Pinpoint the cell where the given text exists, returning its (X, Y) midpoint coordinate. 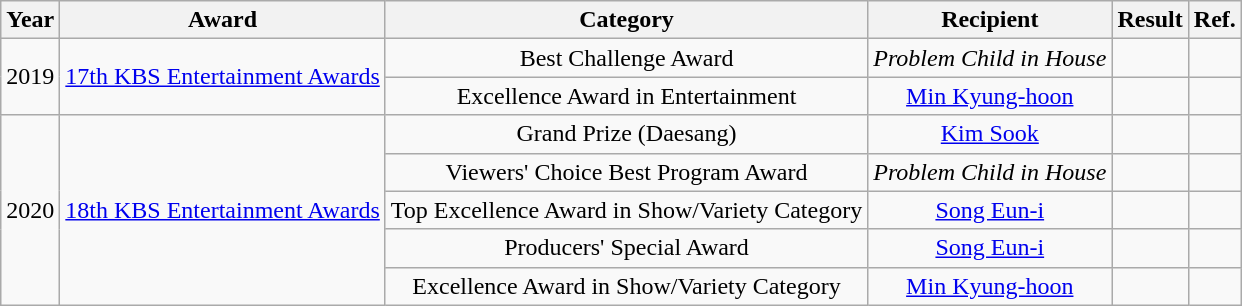
Ref. (1214, 20)
Result (1150, 20)
2020 (30, 210)
Year (30, 20)
Producers' Special Award (626, 248)
Excellence Award in Entertainment (626, 96)
Category (626, 20)
Top Excellence Award in Show/Variety Category (626, 210)
18th KBS Entertainment Awards (223, 210)
Best Challenge Award (626, 58)
Award (223, 20)
Kim Sook (990, 134)
2019 (30, 77)
Viewers' Choice Best Program Award (626, 172)
17th KBS Entertainment Awards (223, 77)
Excellence Award in Show/Variety Category (626, 286)
Recipient (990, 20)
Grand Prize (Daesang) (626, 134)
